For the text-containing cell, return its midpoint in [x, y] coordinate format. 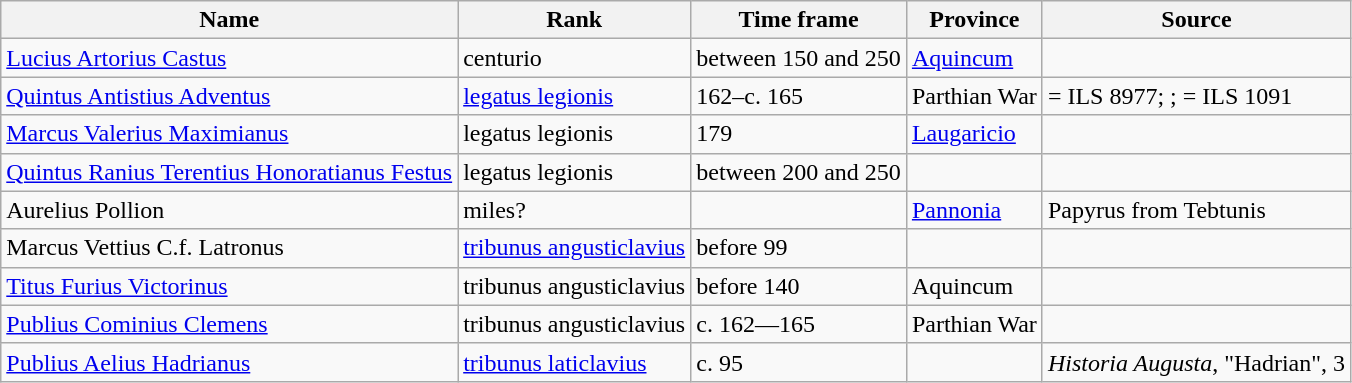
Pannonia [974, 210]
Titus Furius Victorinus [230, 286]
miles? [574, 210]
Historia Augusta, "Hadrian", 3 [1196, 362]
tribunus laticlavius [574, 362]
Source [1196, 20]
Marcus Valerius Maximianus [230, 134]
Time frame [799, 20]
Papyrus from Tebtunis [1196, 210]
centurio [574, 58]
Laugaricio [974, 134]
Aurelius Pollion [230, 210]
Publius Aelius Hadrianus [230, 362]
Publius Cominius Clemens [230, 324]
before 99 [799, 248]
between 200 and 250 [799, 172]
162–c. 165 [799, 96]
before 140 [799, 286]
Lucius Artorius Castus [230, 58]
= ILS 8977; ; = ILS 1091 [1196, 96]
c. 162—165 [799, 324]
Name [230, 20]
Marcus Vettius C.f. Latronus [230, 248]
Rank [574, 20]
c. 95 [799, 362]
179 [799, 134]
Quintus Ranius Terentius Honoratianus Festus [230, 172]
between 150 and 250 [799, 58]
Quintus Antistius Adventus [230, 96]
Province [974, 20]
